Locate the cell with the specified text and output its [X, Y] center coordinate. 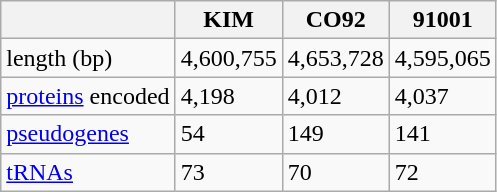
149 [336, 134]
4,037 [442, 96]
proteins encoded [88, 96]
pseudogenes [88, 134]
4,012 [336, 96]
4,198 [228, 96]
141 [442, 134]
length (bp) [88, 58]
4,600,755 [228, 58]
72 [442, 172]
73 [228, 172]
4,653,728 [336, 58]
70 [336, 172]
tRNAs [88, 172]
91001 [442, 20]
4,595,065 [442, 58]
KIM [228, 20]
54 [228, 134]
CO92 [336, 20]
